From the cell containing the given text, extract its center point as [X, Y] coordinate. 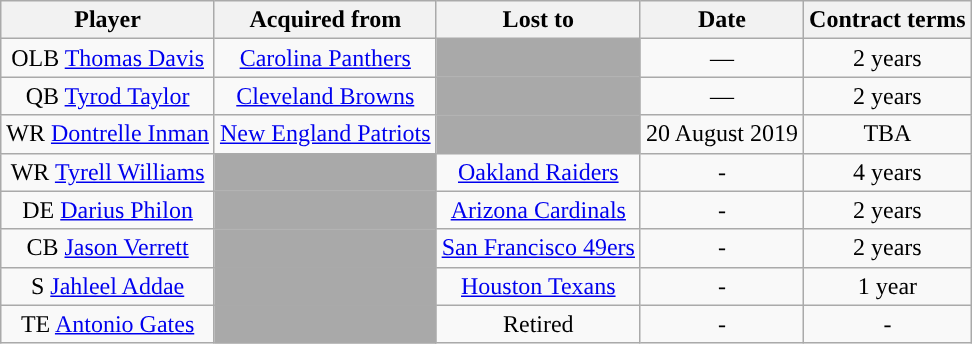
Contract terms [888, 20]
DE Darius Philon [108, 210]
CB Jason Verrett [108, 248]
Lost to [538, 20]
Retired [538, 324]
20 August 2019 [722, 134]
4 years [888, 172]
WR Tyrell Williams [108, 172]
QB Tyrod Taylor [108, 96]
Houston Texans [538, 286]
TBA [888, 134]
Carolina Panthers [325, 58]
Player [108, 20]
WR Dontrelle Inman [108, 134]
Arizona Cardinals [538, 210]
TE Antonio Gates [108, 324]
S Jahleel Addae [108, 286]
OLB Thomas Davis [108, 58]
Date [722, 20]
Oakland Raiders [538, 172]
Cleveland Browns [325, 96]
Acquired from [325, 20]
New England Patriots [325, 134]
San Francisco 49ers [538, 248]
1 year [888, 286]
